Find where the given text appears and provide that cell's center as [x, y] coordinate. 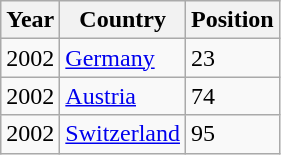
Switzerland [123, 134]
95 [233, 134]
74 [233, 96]
Country [123, 20]
Austria [123, 96]
Year [30, 20]
Germany [123, 58]
Position [233, 20]
23 [233, 58]
